Capture the cell that displays the provided text and extract its [X, Y] central coordinate. 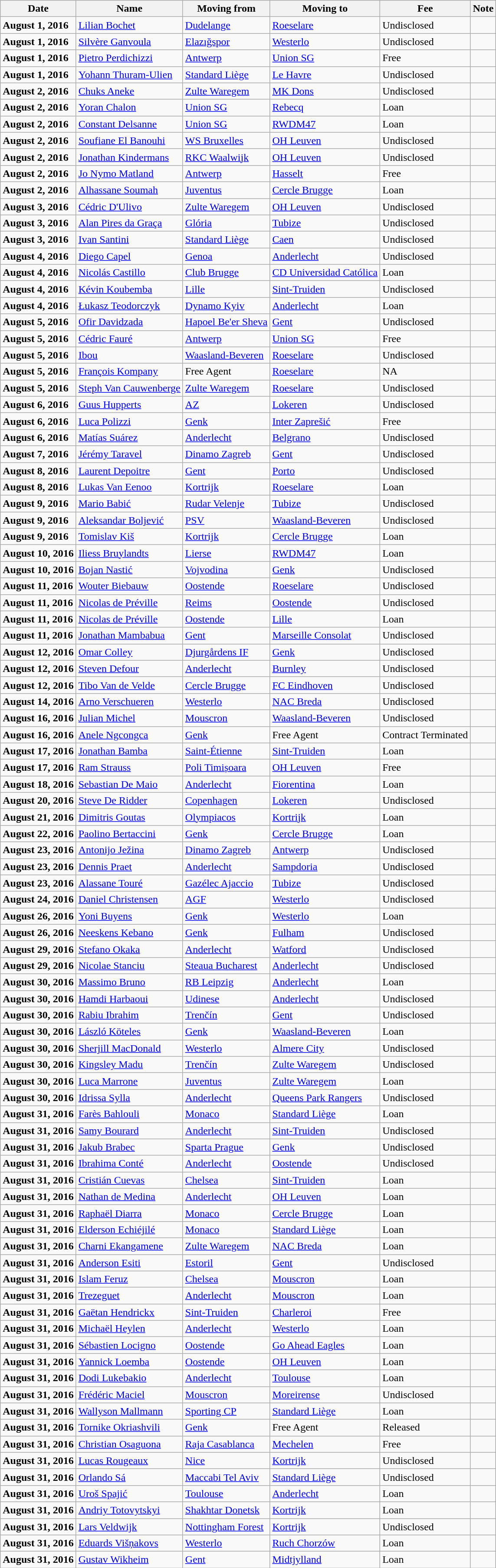
François Kompany [129, 372]
Moving to [325, 9]
Cédric Fauré [129, 339]
Paolino Bertaccini [129, 834]
Dennis Praet [129, 867]
Mechelen [325, 1444]
Lukas Van Eenoo [129, 487]
Alhassane Soumah [129, 190]
Jérémy Taravel [129, 454]
Idrissa Sylla [129, 1098]
Yannick Loemba [129, 1362]
Olympiacos [227, 817]
Sparta Prague [227, 1147]
Sampdoria [325, 867]
Farès Bahlouli [129, 1114]
PSV [227, 520]
Jonathan Kindermans [129, 157]
Fee [425, 9]
Nice [227, 1460]
Gustav Wikheim [129, 1560]
Lilian Bochet [129, 25]
Andriy Totovytskyi [129, 1510]
NA [425, 372]
Name [129, 9]
August 21, 2016 [38, 817]
Watford [325, 949]
Burnley [325, 668]
RB Leipzig [227, 982]
AGF [227, 900]
FC Eindhoven [325, 685]
CD Universidad Católica [325, 273]
Julian Michel [129, 718]
Dudelange [227, 25]
Fiorentina [325, 784]
Ram Strauss [129, 768]
Hamdi Harbaoui [129, 998]
Islam Feruz [129, 1279]
Bojan Nastić [129, 570]
Tornike Okriashvili [129, 1428]
Moreirense [325, 1395]
Maccabi Tel Aviv [227, 1477]
Steph Van Cauwenberge [129, 388]
Cédric D'Ulivo [129, 207]
Luca Marrone [129, 1081]
Go Ahead Eagles [325, 1345]
Midtjylland [325, 1560]
August 7, 2016 [38, 454]
Iliess Bruylandts [129, 553]
Nicolae Stanciu [129, 965]
Sporting CP [227, 1411]
Ivan Santini [129, 240]
Massimo Bruno [129, 982]
Sherjill MacDonald [129, 1048]
Neeskens Kebano [129, 932]
Lierse [227, 553]
Udinese [227, 998]
Genoa [227, 256]
Released [425, 1428]
Hapoel Be'er Sheva [227, 322]
August 20, 2016 [38, 801]
Pietro Perdichizzi [129, 58]
Łukasz Teodorczyk [129, 306]
Kingsley Madu [129, 1065]
Uroš Spajić [129, 1493]
Hasselt [325, 173]
RKC Waalwijk [227, 157]
Tomislav Kiš [129, 537]
Rabiu Ibrahim [129, 1015]
Charni Ekangamene [129, 1246]
Gaëtan Hendrickx [129, 1312]
Jonathan Bamba [129, 751]
Cristián Cuevas [129, 1180]
Frédéric Maciel [129, 1395]
Diego Capel [129, 256]
MK Dons [325, 91]
Steve De Ridder [129, 801]
Nottingham Forest [227, 1526]
Antonijo Ježina [129, 850]
Kévin Koubemba [129, 289]
Yoran Chalon [129, 108]
Soufiane El Banouhi [129, 140]
Moving from [227, 9]
Marseille Consolat [325, 636]
Yoni Buyens [129, 916]
Date [38, 9]
Estoril [227, 1263]
Alan Pires da Graça [129, 223]
Constant Delsanne [129, 124]
Contract Terminated [425, 735]
Wallyson Mallmann [129, 1411]
Poli Timișoara [227, 768]
Rebecq [325, 108]
Steaua Bucharest [227, 965]
Daniel Christensen [129, 900]
Chuks Aneke [129, 91]
Belgrano [325, 437]
Elazığspor [227, 42]
AZ [227, 404]
Steven Defour [129, 668]
Charleroi [325, 1312]
Arno Verschueren [129, 701]
Orlando Sá [129, 1477]
Jonathan Mambabua [129, 636]
August 14, 2016 [38, 701]
Dimitris Goutas [129, 817]
Mario Babić [129, 504]
August 18, 2016 [38, 784]
Vojvodina [227, 570]
Lucas Rougeaux [129, 1460]
Ibrahima Conté [129, 1164]
Inter Zaprešić [325, 421]
Ofir Davidzada [129, 322]
Yohann Thuram-Ulien [129, 75]
August 22, 2016 [38, 834]
Club Brugge [227, 273]
Anderson Esiti [129, 1263]
August 24, 2016 [38, 900]
Alassane Touré [129, 883]
Eduards Višņakovs [129, 1543]
Djurgårdens IF [227, 652]
Fulham [325, 932]
WS Bruxelles [227, 140]
Le Havre [325, 75]
Samy Bourard [129, 1131]
Shakhtar Donetsk [227, 1510]
Jakub Brabec [129, 1147]
Elderson Echiéjilé [129, 1229]
Raphaël Diarra [129, 1213]
Lars Veldwijk [129, 1526]
Sebastian De Maio [129, 784]
Guus Hupperts [129, 404]
Copenhagen [227, 801]
Stefano Okaka [129, 949]
Jo Nymo Matland [129, 173]
László Köteles [129, 1032]
Aleksandar Boljević [129, 520]
Dodi Lukebakio [129, 1378]
Tibo Van de Velde [129, 685]
Wouter Biebauw [129, 586]
Glória [227, 223]
Matías Suárez [129, 437]
Trezeguet [129, 1296]
Ibou [129, 355]
Silvère Ganvoula [129, 42]
Anele Ngcongca [129, 735]
Porto [325, 470]
Nathan de Medina [129, 1196]
Michaël Heylen [129, 1329]
Caen [325, 240]
Sébastien Locigno [129, 1345]
Rudar Velenje [227, 504]
Nicolás Castillo [129, 273]
Luca Polizzi [129, 421]
Gazélec Ajaccio [227, 883]
Queens Park Rangers [325, 1098]
Almere City [325, 1048]
Reims [227, 603]
Saint-Étienne [227, 751]
Laurent Depoitre [129, 470]
Raja Casablanca [227, 1444]
Christian Osaguona [129, 1444]
Omar Colley [129, 652]
Ruch Chorzów [325, 1543]
Dynamo Kyiv [227, 306]
Note [483, 9]
